Return the [x, y] coordinate for the center point of the cell that contains the specified text.  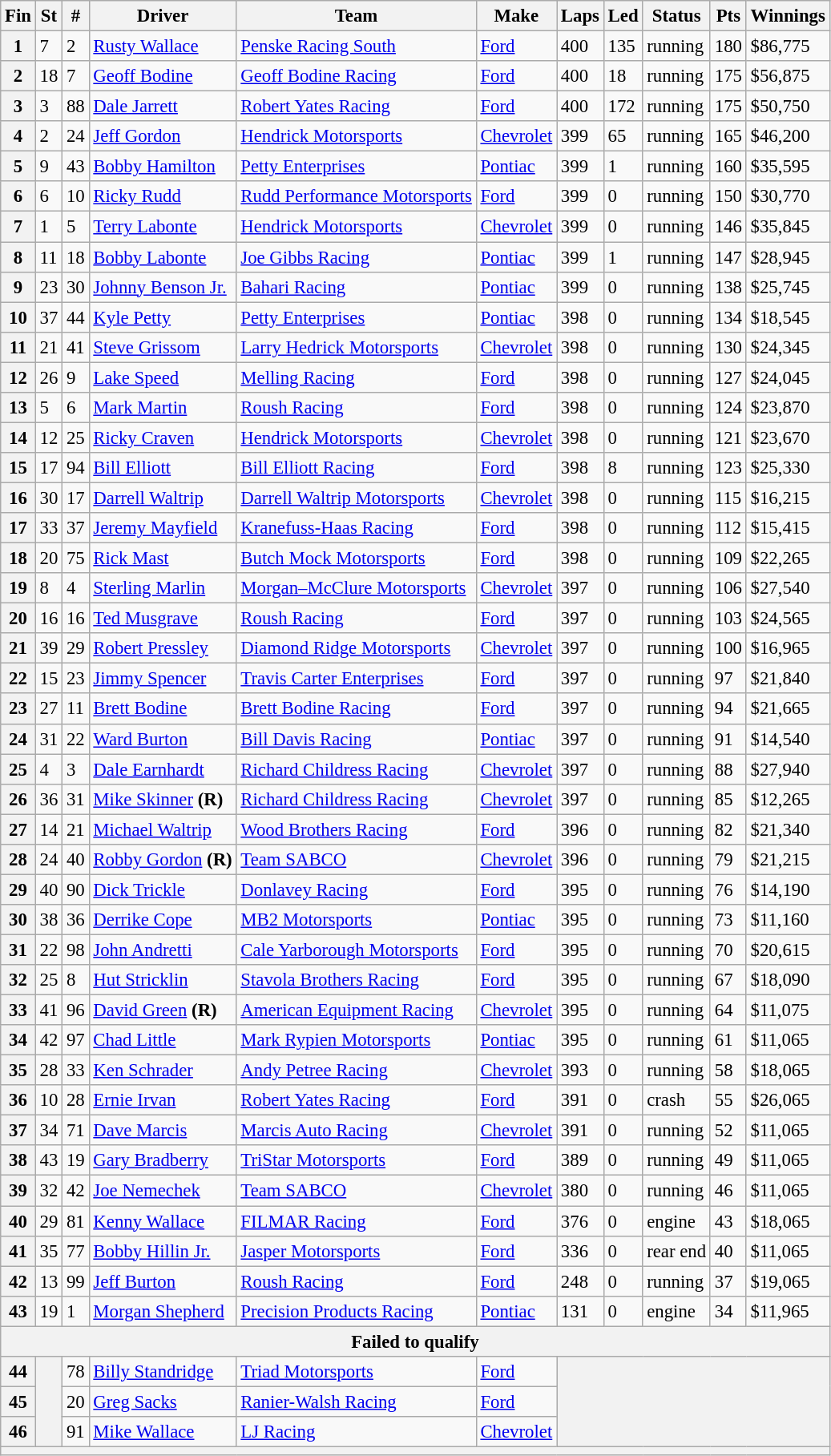
Bahari Racing [356, 287]
Failed to qualify [415, 1341]
Kranefuss-Haas Racing [356, 528]
Rusty Wallace [163, 46]
Fin [18, 16]
Johnny Benson Jr. [163, 287]
Donlavey Racing [356, 889]
380 [580, 1191]
Kyle Petty [163, 317]
$26,065 [788, 1100]
Brett Bodine Racing [356, 709]
150 [728, 196]
$14,190 [788, 889]
$20,615 [788, 950]
77 [75, 1251]
67 [728, 980]
$21,840 [788, 679]
61 [728, 1040]
$24,345 [788, 347]
Diamond Ridge Motorsports [356, 648]
75 [75, 559]
131 [580, 1311]
Chad Little [163, 1040]
Billy Standridge [163, 1372]
Terry Labonte [163, 227]
$16,215 [788, 498]
146 [728, 227]
49 [728, 1161]
Mark Rypien Motorsports [356, 1040]
$27,540 [788, 588]
70 [728, 950]
55 [728, 1100]
Dave Marcis [163, 1131]
76 [728, 889]
FILMAR Racing [356, 1221]
Joe Nemechek [163, 1191]
Ward Burton [163, 739]
106 [728, 588]
Ernie Irvan [163, 1100]
Gary Bradberry [163, 1161]
crash [676, 1100]
$12,265 [788, 799]
Morgan Shepherd [163, 1311]
$23,870 [788, 408]
$86,775 [788, 46]
Robert Pressley [163, 648]
Dale Jarrett [163, 107]
64 [728, 1010]
Travis Carter Enterprises [356, 679]
Geoff Bodine Racing [356, 76]
127 [728, 377]
Team [356, 16]
130 [728, 347]
Larry Hedrick Motorsports [356, 347]
$11,160 [788, 920]
172 [623, 107]
Bill Elliott [163, 468]
LJ Racing [356, 1432]
124 [728, 408]
99 [75, 1281]
$56,875 [788, 76]
$19,065 [788, 1281]
Pts [728, 16]
Ricky Craven [163, 438]
Jeff Burton [163, 1281]
73 [728, 920]
$30,770 [788, 196]
Bill Elliott Racing [356, 468]
$11,965 [788, 1311]
248 [580, 1281]
Triad Motorsports [356, 1372]
98 [75, 950]
112 [728, 528]
147 [728, 257]
Rudd Performance Motorsports [356, 196]
Andy Petree Racing [356, 1071]
Bobby Hillin Jr. [163, 1251]
Bobby Labonte [163, 257]
79 [728, 860]
$23,670 [788, 438]
65 [623, 136]
45 [18, 1402]
Cale Yarborough Motorsports [356, 950]
376 [580, 1221]
$35,845 [788, 227]
Mark Martin [163, 408]
85 [728, 799]
Jeff Gordon [163, 136]
123 [728, 468]
Jeremy Mayfield [163, 528]
Make [516, 16]
Mike Skinner (R) [163, 799]
$35,595 [788, 167]
100 [728, 648]
Jimmy Spencer [163, 679]
135 [623, 46]
Lake Speed [163, 377]
Butch Mock Motorsports [356, 559]
Bill Davis Racing [356, 739]
Greg Sacks [163, 1402]
165 [728, 136]
115 [728, 498]
Geoff Bodine [163, 76]
Darrell Waltrip [163, 498]
Winnings [788, 16]
John Andretti [163, 950]
Penske Racing South [356, 46]
82 [728, 829]
Dale Earnhardt [163, 769]
Morgan–McClure Motorsports [356, 588]
Jasper Motorsports [356, 1251]
Led [623, 16]
$21,340 [788, 829]
$28,945 [788, 257]
Michael Waltrip [163, 829]
389 [580, 1161]
$18,545 [788, 317]
90 [75, 889]
MB2 Motorsports [356, 920]
134 [728, 317]
Ranier-Walsh Racing [356, 1402]
Stavola Brothers Racing [356, 980]
Wood Brothers Racing [356, 829]
Driver [163, 16]
$21,215 [788, 860]
393 [580, 1071]
$50,750 [788, 107]
336 [580, 1251]
$16,965 [788, 648]
Brett Bodine [163, 709]
Ted Musgrave [163, 619]
David Green (R) [163, 1010]
109 [728, 559]
Marcis Auto Racing [356, 1131]
Rick Mast [163, 559]
71 [75, 1131]
Darrell Waltrip Motorsports [356, 498]
Steve Grissom [163, 347]
Sterling Marlin [163, 588]
$14,540 [788, 739]
rear end [676, 1251]
St [48, 16]
Melling Racing [356, 377]
# [75, 16]
180 [728, 46]
TriStar Motorsports [356, 1161]
$25,330 [788, 468]
Precision Products Racing [356, 1311]
$24,565 [788, 619]
American Equipment Racing [356, 1010]
$21,665 [788, 709]
$25,745 [788, 287]
Derrike Cope [163, 920]
58 [728, 1071]
Robby Gordon (R) [163, 860]
160 [728, 167]
$11,075 [788, 1010]
$22,265 [788, 559]
Hut Stricklin [163, 980]
Dick Trickle [163, 889]
52 [728, 1131]
103 [728, 619]
Kenny Wallace [163, 1221]
Mike Wallace [163, 1432]
Status [676, 16]
$24,045 [788, 377]
Bobby Hamilton [163, 167]
Ken Schrader [163, 1071]
$18,090 [788, 980]
Joe Gibbs Racing [356, 257]
$27,940 [788, 769]
81 [75, 1221]
138 [728, 287]
96 [75, 1010]
$46,200 [788, 136]
Laps [580, 16]
78 [75, 1372]
Ricky Rudd [163, 196]
121 [728, 438]
$15,415 [788, 528]
